Scan for the cell matching the given text and deliver its (x, y) coordinate at center. 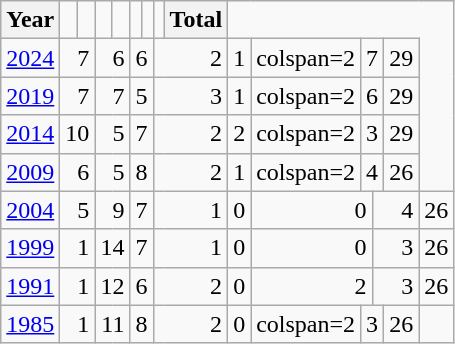
12 (112, 286)
2024 (30, 58)
2019 (30, 96)
1999 (30, 248)
9 (112, 210)
1991 (30, 286)
Total (196, 20)
14 (112, 248)
2009 (30, 172)
1985 (30, 324)
10 (78, 134)
2014 (30, 134)
11 (112, 324)
Year (30, 20)
2004 (30, 210)
